Search for the cell housing the specified text and yield its [x, y] center coordinate. 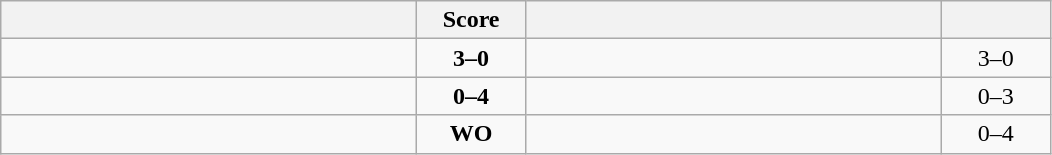
WO [472, 134]
0–3 [996, 96]
Score [472, 20]
